Capture the cell that displays the provided text and extract its [X, Y] central coordinate. 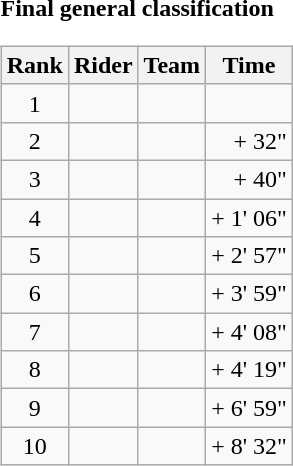
4 [34, 217]
Time [250, 65]
6 [34, 294]
2 [34, 141]
+ 4' 08" [250, 332]
Team [172, 65]
5 [34, 256]
+ 40" [250, 179]
+ 8' 32" [250, 446]
9 [34, 408]
7 [34, 332]
Rider [103, 65]
+ 2' 57" [250, 256]
+ 6' 59" [250, 408]
+ 3' 59" [250, 294]
+ 1' 06" [250, 217]
+ 4' 19" [250, 370]
Rank [34, 65]
8 [34, 370]
3 [34, 179]
10 [34, 446]
1 [34, 103]
+ 32" [250, 141]
